Locate the cell with the specified text and output its (X, Y) center coordinate. 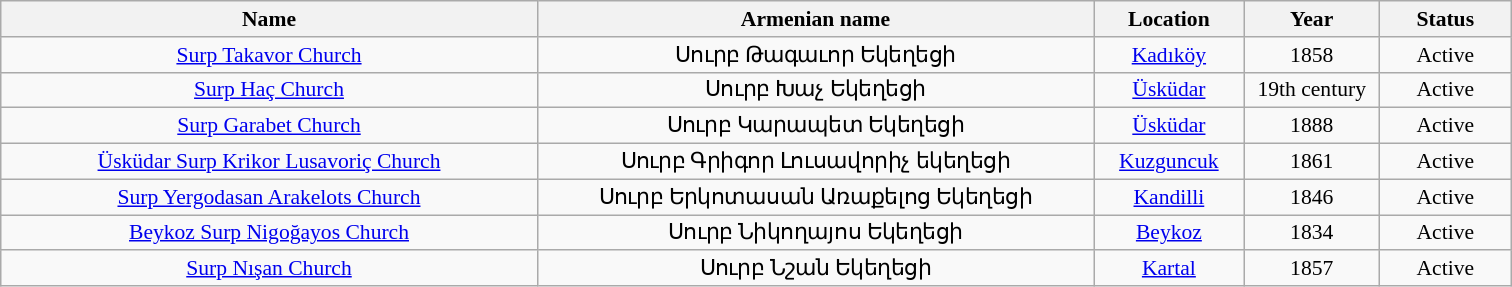
19th century (1312, 90)
Beykoz (1169, 233)
Status (1445, 19)
Armenian name (815, 19)
Սուրբ Կարապետ Եկեղեցի (815, 126)
Kartal (1169, 269)
Սուրբ Երկոտասան Առաքելոց Եկեղեցի (815, 197)
Kadıköy (1169, 55)
Սուրբ Գրիգոր Լուսավորիչ եկեղեցի (815, 162)
Surp Takavor Church (270, 55)
Location (1169, 19)
1861 (1312, 162)
1888 (1312, 126)
1846 (1312, 197)
Surp Nışan Church (270, 269)
Surp Yergodasan Arakelots Church (270, 197)
Սուրբ Խաչ Եկեղեցի (815, 90)
Üsküdar Surp Krikor Lusavoriç Church (270, 162)
Surp Haç Church (270, 90)
Kandilli (1169, 197)
1834 (1312, 233)
Սուրբ Նիկողայոս Եկեղեցի (815, 233)
Սուրբ Թագաւոր Եկեղեցի (815, 55)
Year (1312, 19)
Name (270, 19)
Սուրբ Նշան Եկեղեցի (815, 269)
Surp Garabet Church (270, 126)
Beykoz Surp Nigoğayos Church (270, 233)
1858 (1312, 55)
Kuzguncuk (1169, 162)
1857 (1312, 269)
